Capture the cell that displays the provided text and extract its (x, y) central coordinate. 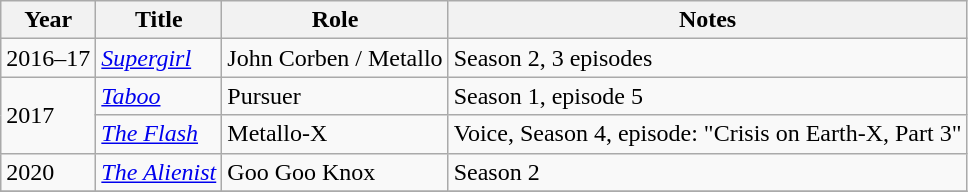
2017 (48, 115)
Season 1, episode 5 (708, 96)
Season 2, 3 episodes (708, 58)
The Alienist (159, 172)
Season 2 (708, 172)
Year (48, 20)
The Flash (159, 134)
Goo Goo Knox (335, 172)
Notes (708, 20)
2020 (48, 172)
Metallo-X (335, 134)
Voice, Season 4, episode: "Crisis on Earth-X, Part 3" (708, 134)
Role (335, 20)
Title (159, 20)
John Corben / Metallo (335, 58)
2016–17 (48, 58)
Supergirl (159, 58)
Taboo (159, 96)
Pursuer (335, 96)
